Locate the cell with the specified text and output its [X, Y] center coordinate. 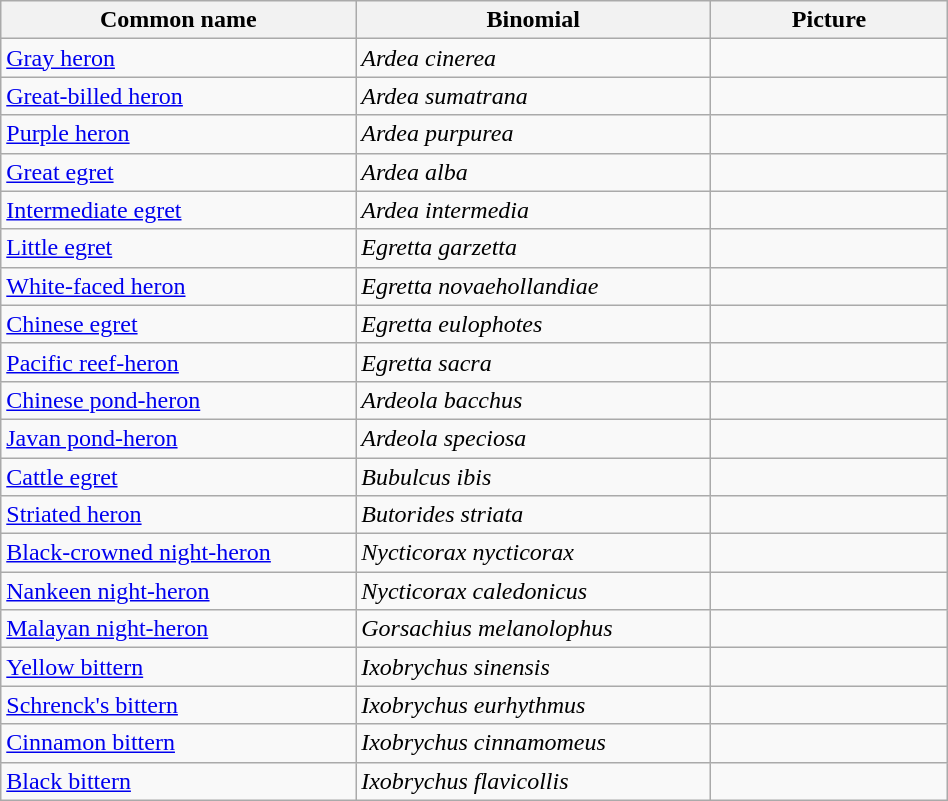
Nankeen night-heron [178, 591]
Javan pond-heron [178, 438]
Binomial [534, 20]
Malayan night-heron [178, 629]
Schrenck's bittern [178, 705]
Ixobrychus cinnamomeus [534, 743]
Egretta novaehollandiae [534, 286]
Common name [178, 20]
Egretta sacra [534, 362]
Ardea alba [534, 172]
Ardea purpurea [534, 134]
Ixobrychus sinensis [534, 667]
Bubulcus ibis [534, 477]
Cattle egret [178, 477]
Chinese egret [178, 324]
Ardea sumatrana [534, 96]
Nycticorax caledonicus [534, 591]
Nycticorax nycticorax [534, 553]
Gorsachius melanolophus [534, 629]
Black bittern [178, 781]
Intermediate egret [178, 210]
Cinnamon bittern [178, 743]
Great egret [178, 172]
Butorides striata [534, 515]
Great-billed heron [178, 96]
Ixobrychus eurhythmus [534, 705]
Pacific reef-heron [178, 362]
Little egret [178, 248]
Purple heron [178, 134]
Striated heron [178, 515]
Gray heron [178, 58]
Picture [830, 20]
Ardea intermedia [534, 210]
Ardea cinerea [534, 58]
Chinese pond-heron [178, 400]
Egretta garzetta [534, 248]
Egretta eulophotes [534, 324]
Yellow bittern [178, 667]
White-faced heron [178, 286]
Ixobrychus flavicollis [534, 781]
Black-crowned night-heron [178, 553]
Ardeola bacchus [534, 400]
Ardeola speciosa [534, 438]
